Capture the cell that displays the provided text and extract its [X, Y] central coordinate. 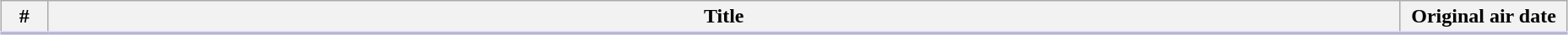
Original air date [1484, 17]
Title [724, 17]
# [24, 17]
